Pinpoint the cell where the given text exists, returning its (X, Y) midpoint coordinate. 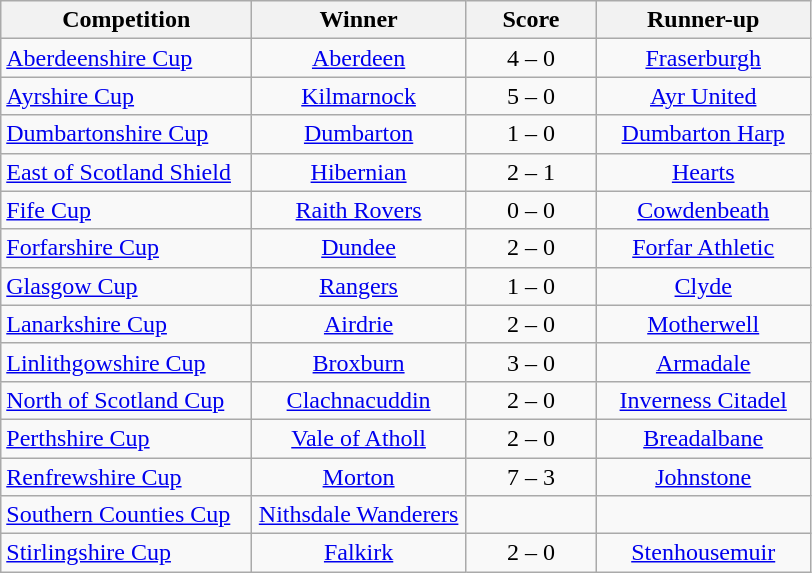
Perthshire Cup (126, 438)
East of Scotland Shield (126, 172)
Stirlingshire Cup (126, 553)
Broxburn (359, 362)
Clachnacuddin (359, 400)
Dundee (359, 248)
Ayr United (703, 96)
Competition (126, 20)
Fife Cup (126, 210)
Airdrie (359, 324)
Nithsdale Wanderers (359, 515)
Dumbarton (359, 134)
Dumbartonshire Cup (126, 134)
Inverness Citadel (703, 400)
Fraserburgh (703, 58)
Stenhousemuir (703, 553)
Raith Rovers (359, 210)
Ayrshire Cup (126, 96)
4 – 0 (530, 58)
Falkirk (359, 553)
Glasgow Cup (126, 286)
Forfar Athletic (703, 248)
Morton (359, 477)
Hearts (703, 172)
Renfrewshire Cup (126, 477)
Rangers (359, 286)
Vale of Atholl (359, 438)
Armadale (703, 362)
Breadalbane (703, 438)
Aberdeenshire Cup (126, 58)
0 – 0 (530, 210)
Lanarkshire Cup (126, 324)
Clyde (703, 286)
3 – 0 (530, 362)
Runner-up (703, 20)
Winner (359, 20)
Southern Counties Cup (126, 515)
Hibernian (359, 172)
Motherwell (703, 324)
Cowdenbeath (703, 210)
5 – 0 (530, 96)
Forfarshire Cup (126, 248)
Johnstone (703, 477)
Score (530, 20)
Aberdeen (359, 58)
Linlithgowshire Cup (126, 362)
7 – 3 (530, 477)
North of Scotland Cup (126, 400)
Kilmarnock (359, 96)
Dumbarton Harp (703, 134)
2 – 1 (530, 172)
